Find where the given text appears and provide that cell's center as (X, Y) coordinate. 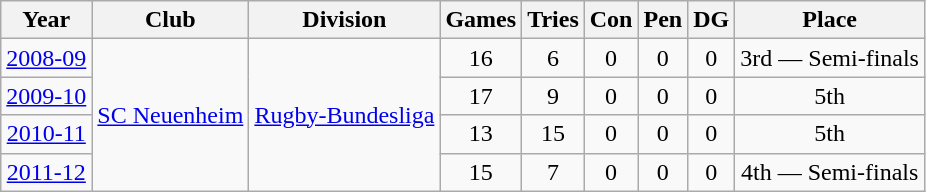
Pen (663, 20)
3rd — Semi-finals (830, 58)
Tries (554, 20)
2011-12 (46, 172)
2010-11 (46, 134)
13 (481, 134)
Con (611, 20)
9 (554, 96)
DG (712, 20)
7 (554, 172)
2008-09 (46, 58)
4th — Semi-finals (830, 172)
Games (481, 20)
6 (554, 58)
Place (830, 20)
17 (481, 96)
Club (170, 20)
Year (46, 20)
16 (481, 58)
SC Neuenheim (170, 115)
Rugby-Bundesliga (344, 115)
Division (344, 20)
2009-10 (46, 96)
